Extract the [x, y] coordinate from the center of the cell holding the provided text.  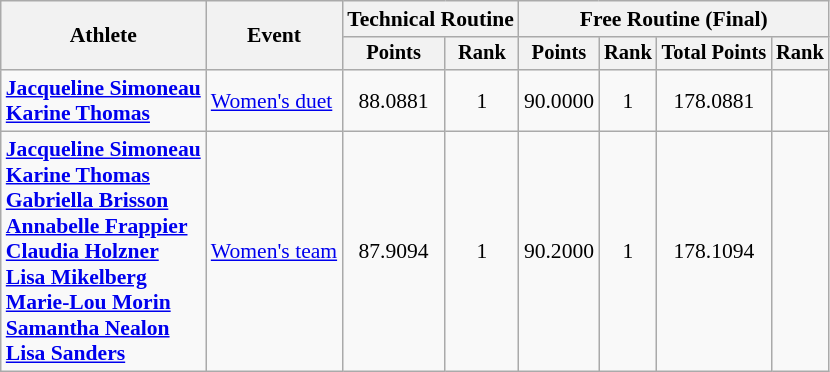
Free Routine (Final) [674, 19]
90.0000 [559, 100]
Jacqueline SimoneauKarine Thomas [104, 100]
90.2000 [559, 252]
178.1094 [714, 252]
Women's duet [274, 100]
88.0881 [394, 100]
Athlete [104, 36]
Jacqueline SimoneauKarine ThomasGabriella Brisson Annabelle FrappierClaudia Holzner Lisa MikelbergMarie-Lou MorinSamantha NealonLisa Sanders [104, 252]
Event [274, 36]
87.9094 [394, 252]
Technical Routine [430, 19]
Total Points [714, 54]
178.0881 [714, 100]
Women's team [274, 252]
